Identify which cell holds the provided text, then report its [x, y] central coordinate. 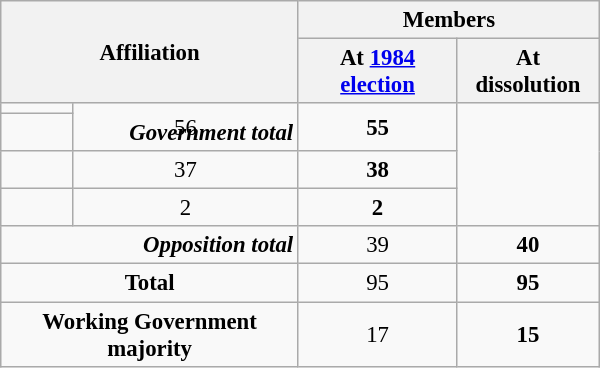
55 [377, 127]
38 [377, 170]
At 1984 election [377, 72]
17 [377, 334]
37 [185, 170]
56 [185, 127]
Opposition total [150, 245]
39 [377, 245]
Affiliation [150, 52]
Members [448, 20]
Total [150, 283]
40 [528, 245]
15 [528, 334]
At dissolution [528, 72]
Government total [150, 133]
Working Government majority [150, 334]
